From the cell containing the given text, extract its center point as [x, y] coordinate. 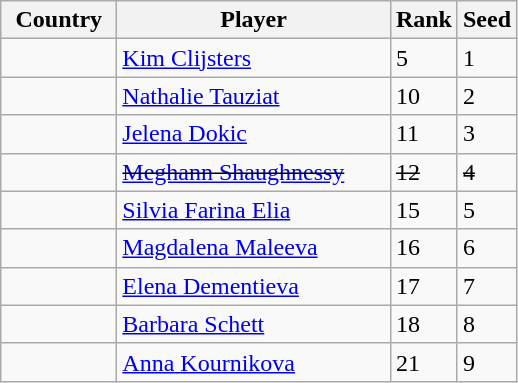
3 [486, 134]
17 [424, 286]
Kim Clijsters [254, 58]
8 [486, 324]
Barbara Schett [254, 324]
21 [424, 362]
4 [486, 172]
Seed [486, 20]
Jelena Dokic [254, 134]
Magdalena Maleeva [254, 248]
7 [486, 286]
6 [486, 248]
Nathalie Tauziat [254, 96]
2 [486, 96]
16 [424, 248]
18 [424, 324]
Player [254, 20]
11 [424, 134]
10 [424, 96]
12 [424, 172]
Silvia Farina Elia [254, 210]
1 [486, 58]
Meghann Shaughnessy [254, 172]
Rank [424, 20]
Anna Kournikova [254, 362]
Elena Dementieva [254, 286]
9 [486, 362]
15 [424, 210]
Country [59, 20]
